Extract the (x, y) coordinate from the center of the cell holding the provided text.  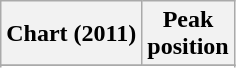
Peak position (188, 34)
Chart (2011) (72, 34)
